Determine the (X, Y) coordinate at the center of the cell enclosing the given text.  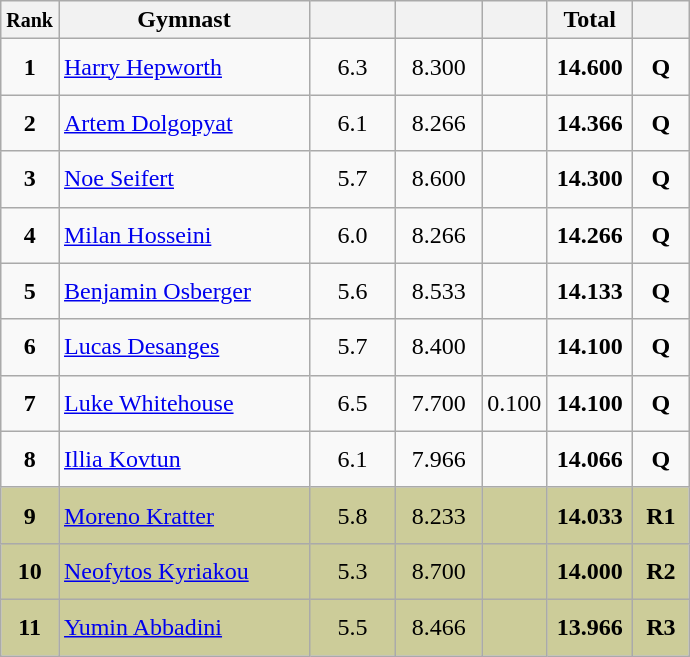
7.966 (439, 459)
Neofytos Kyriakou (184, 571)
Lucas Desanges (184, 347)
Total (590, 20)
5 (30, 291)
Illia Kovtun (184, 459)
Moreno Kratter (184, 515)
8 (30, 459)
R3 (661, 627)
14.133 (590, 291)
14.033 (590, 515)
R1 (661, 515)
Noe Seifert (184, 179)
5.6 (353, 291)
1 (30, 67)
14.066 (590, 459)
14.266 (590, 235)
Artem Dolgopyat (184, 123)
0.100 (514, 403)
4 (30, 235)
Rank (30, 20)
14.366 (590, 123)
6.0 (353, 235)
7 (30, 403)
6.3 (353, 67)
8.466 (439, 627)
Benjamin Osberger (184, 291)
13.966 (590, 627)
8.700 (439, 571)
8.533 (439, 291)
6 (30, 347)
Luke Whitehouse (184, 403)
14.000 (590, 571)
8.600 (439, 179)
11 (30, 627)
R2 (661, 571)
8.400 (439, 347)
14.600 (590, 67)
8.233 (439, 515)
3 (30, 179)
8.300 (439, 67)
Gymnast (184, 20)
5.5 (353, 627)
5.3 (353, 571)
14.300 (590, 179)
7.700 (439, 403)
2 (30, 123)
10 (30, 571)
Milan Hosseini (184, 235)
5.8 (353, 515)
Harry Hepworth (184, 67)
9 (30, 515)
Yumin Abbadini (184, 627)
6.5 (353, 403)
